Output the (x, y) coordinate of the center of the cell containing the given text.  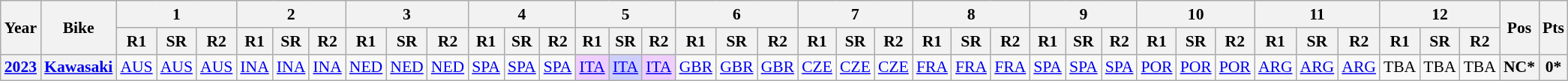
Pts (1554, 27)
Pos (1519, 27)
1 (176, 14)
Bike (78, 27)
3 (406, 14)
12 (1440, 14)
10 (1195, 14)
NC* (1519, 67)
11 (1317, 14)
Year (21, 27)
6 (737, 14)
2 (291, 14)
2023 (21, 67)
0* (1554, 67)
8 (971, 14)
5 (625, 14)
9 (1083, 14)
4 (522, 14)
Kawasaki (78, 67)
7 (855, 14)
